Search for the cell housing the specified text and yield its (x, y) center coordinate. 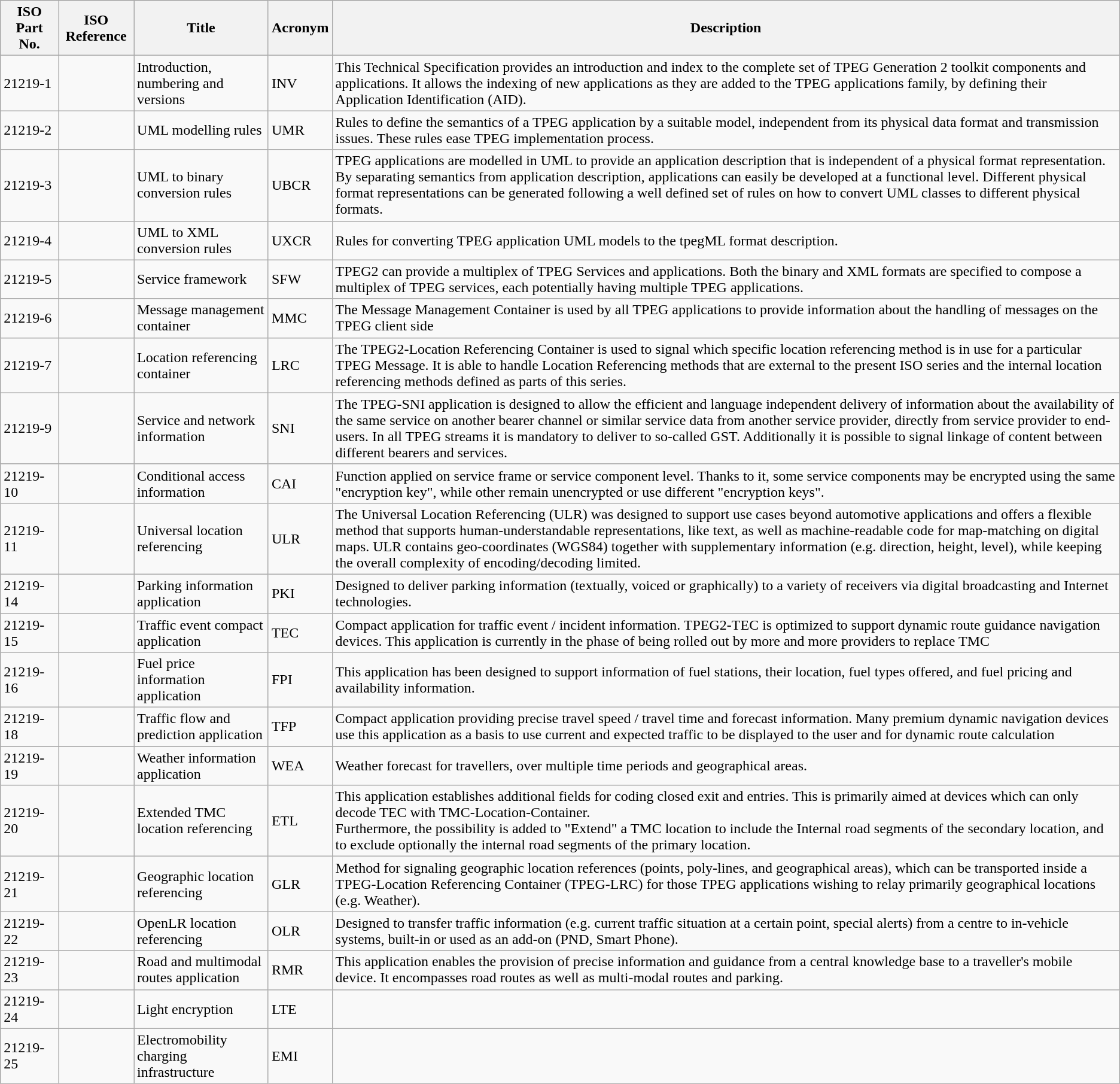
CAI (300, 484)
Acronym (300, 28)
The Message Management Container is used by all TPEG applications to provide information about the handling of messages on the TPEG client side (726, 318)
Road and multimodal routes application (201, 970)
INV (300, 83)
Weather forecast for travellers, over multiple time periods and geographical areas. (726, 766)
UML to binary conversion rules (201, 186)
Traffic flow and prediction application (201, 727)
SFW (300, 279)
21219-10 (30, 484)
Traffic event compact application (201, 632)
Introduction, numbering and versions (201, 83)
MMC (300, 318)
21219-25 (30, 1056)
ETL (300, 821)
21219-1 (30, 83)
Electromobility charging infrastructure (201, 1056)
OpenLR location referencing (201, 931)
21219-22 (30, 931)
UML to XML conversion rules (201, 241)
21219-11 (30, 539)
UMR (300, 130)
21219-4 (30, 241)
Fuel price information application (201, 680)
Rules for converting TPEG application UML models to the tpegML format description. (726, 241)
21219-19 (30, 766)
UXCR (300, 241)
21219-14 (30, 594)
UBCR (300, 186)
Service framework (201, 279)
Parking information application (201, 594)
Conditional access information (201, 484)
21219-2 (30, 130)
Geographic location referencing (201, 884)
ISO Part No. (30, 28)
EMI (300, 1056)
Extended TMC location referencing (201, 821)
SNI (300, 429)
21219-9 (30, 429)
UML modelling rules (201, 130)
PKI (300, 594)
WEA (300, 766)
Location referencing container (201, 365)
Description (726, 28)
Universal location referencing (201, 539)
Message management container (201, 318)
21219-3 (30, 186)
RMR (300, 970)
FPI (300, 680)
GLR (300, 884)
TEC (300, 632)
21219-23 (30, 970)
ISO Reference (96, 28)
LRC (300, 365)
Service and network information (201, 429)
21219-18 (30, 727)
21219-7 (30, 365)
21219-6 (30, 318)
21219-16 (30, 680)
Light encryption (201, 1009)
OLR (300, 931)
21219-21 (30, 884)
21219-24 (30, 1009)
Title (201, 28)
Weather information application (201, 766)
TFP (300, 727)
21219-20 (30, 821)
21219-15 (30, 632)
LTE (300, 1009)
ULR (300, 539)
21219-5 (30, 279)
